Detect which cell encompasses the target text, then output its [X, Y] center coordinate. 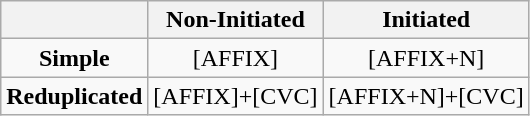
[AFFIX+N] [426, 58]
Simple [74, 58]
[AFFIX]+[CVC] [236, 96]
Non-Initiated [236, 20]
[AFFIX] [236, 58]
Initiated [426, 20]
Reduplicated [74, 96]
[AFFIX+N]+[CVC] [426, 96]
